Provide the (X, Y) coordinate of the cell's center where the given text is located.  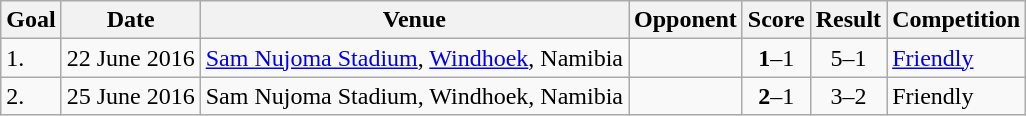
5–1 (848, 58)
2–1 (776, 96)
1–1 (776, 58)
Opponent (685, 20)
Competition (956, 20)
25 June 2016 (130, 96)
2. (31, 96)
1. (31, 58)
Date (130, 20)
Goal (31, 20)
Result (848, 20)
Venue (414, 20)
22 June 2016 (130, 58)
3–2 (848, 96)
Score (776, 20)
